For the text-containing cell, return its midpoint in [X, Y] coordinate format. 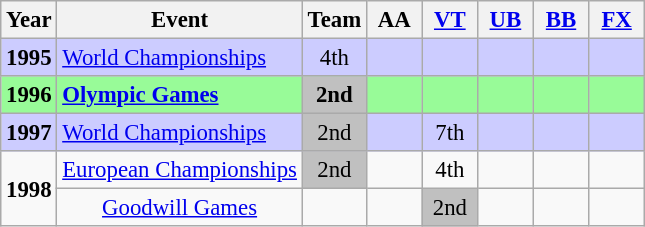
Event [180, 20]
European Championships [180, 170]
FX [617, 20]
Goodwill Games [180, 208]
1996 [29, 95]
Olympic Games [180, 95]
1995 [29, 58]
VT [450, 20]
Team [334, 20]
Year [29, 20]
7th [450, 133]
UB [506, 20]
AA [394, 20]
1998 [29, 188]
1997 [29, 133]
BB [561, 20]
